Determine the [X, Y] coordinate at the center of the cell enclosing the given text.  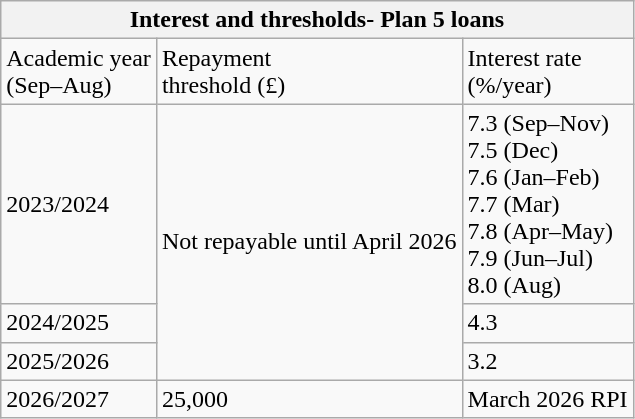
2025/2026 [79, 361]
Repayment threshold (£) [309, 72]
Not repayable until April 2026 [309, 242]
2026/2027 [79, 399]
Academic year(Sep–Aug) [79, 72]
25,000 [309, 399]
2024/2025 [79, 323]
3.2 [548, 361]
4.3 [548, 323]
March 2026 RPI [548, 399]
2023/2024 [79, 204]
Interest rate(%/year) [548, 72]
Interest and thresholds- Plan 5 loans [317, 20]
7.3 (Sep–Nov)7.5 (Dec)7.6 (Jan–Feb)7.7 (Mar)7.8 (Apr–May)7.9 (Jun–Jul)8.0 (Aug) [548, 204]
